For the text-containing cell, return its midpoint in [x, y] coordinate format. 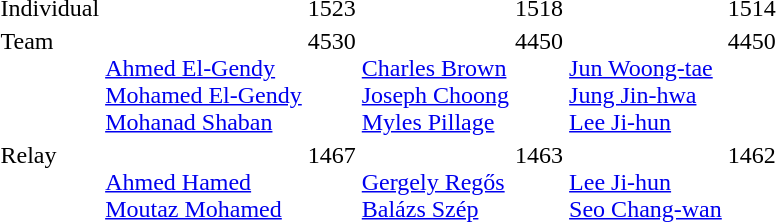
Jun Woong-taeJung Jin-hwaLee Ji-hun [646, 82]
Charles BrownJoseph ChoongMyles Pillage [435, 82]
Ahmed El-GendyMohamed El-GendyMohanad Shaban [204, 82]
4530 [332, 82]
4450 [540, 82]
